Find where the given text appears and provide that cell's center as [X, Y] coordinate. 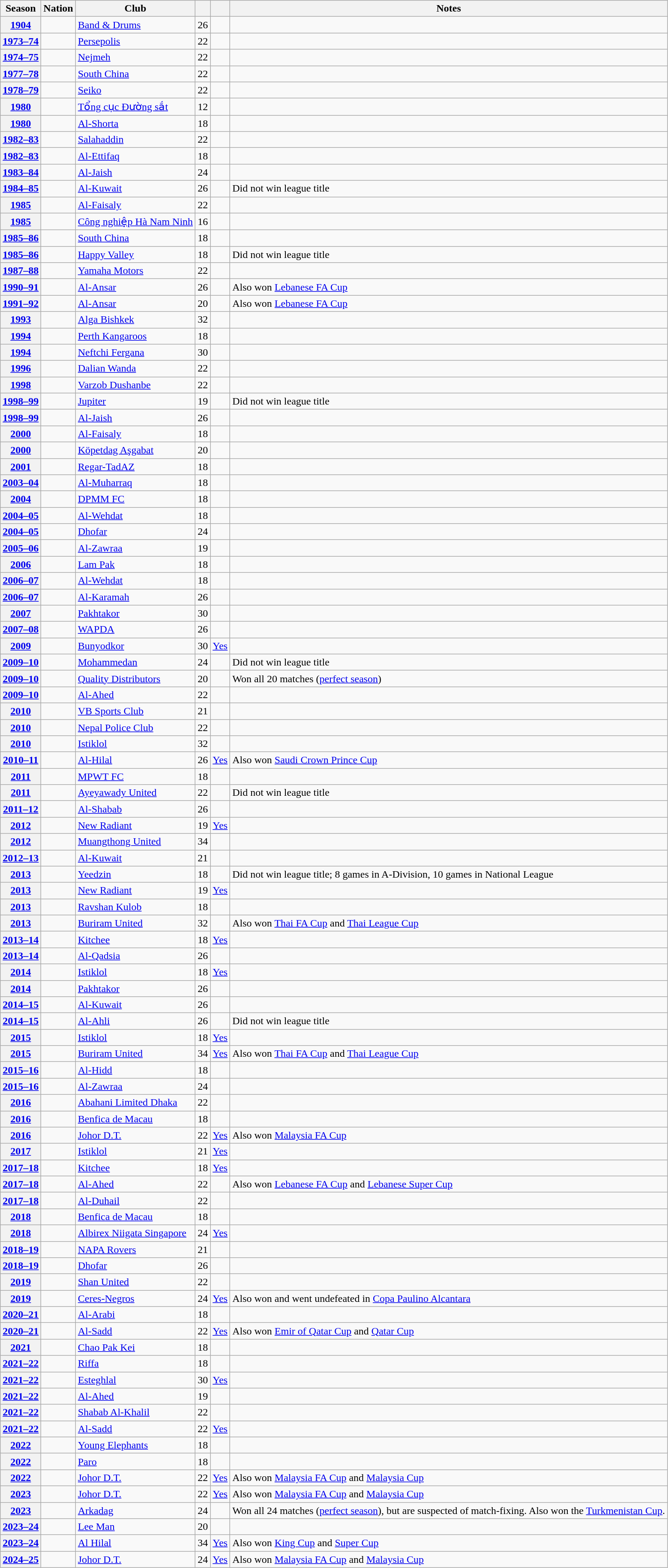
Jupiter [135, 401]
Quality Distributors [135, 678]
Did not win league title; 8 games in A-Division, 10 games in National League [449, 874]
1974–75 [21, 57]
1977–78 [21, 74]
Al-Ettifaq [135, 156]
WAPDA [135, 630]
Al-Arabi [135, 1315]
Abahani Limited Dhaka [135, 1103]
Ayeyawady United [135, 793]
2006 [21, 564]
Alga Bishkek [135, 320]
Also won Malaysia FA Cup [449, 1135]
16 [203, 222]
Dalian Wanda [135, 369]
Seiko [135, 90]
2009 [21, 646]
Al-Hilal [135, 760]
Young Elephants [135, 1445]
VB Sports Club [135, 711]
Tổng cục Đường sắt [135, 107]
Al-Duhail [135, 1200]
2005–06 [21, 548]
Chao Pak Kei [135, 1347]
Mohammedan [135, 662]
Regar-TadAZ [135, 467]
Salahaddin [135, 140]
Shan United [135, 1282]
MPWT FC [135, 777]
Band & Drums [135, 25]
Yeedzin [135, 874]
DPMM FC [135, 499]
2010–11 [21, 760]
NAPA Rovers [135, 1249]
2007–08 [21, 630]
1991–92 [21, 303]
Yamaha Motors [135, 271]
2003–04 [21, 483]
1983–84 [21, 172]
Arkadag [135, 1511]
2011–12 [21, 809]
1973–74 [21, 41]
Esteghlal [135, 1380]
12 [203, 107]
2017 [21, 1151]
Perth Kangaroos [135, 336]
Also won Lebanese FA Cup and Lebanese Super Cup [449, 1184]
1996 [21, 369]
2007 [21, 613]
Notes [449, 9]
Al-Shabab [135, 809]
1987–88 [21, 271]
Muangthong United [135, 842]
Nejmeh [135, 57]
1978–79 [21, 90]
Al Hilal [135, 1543]
Bunyodkor [135, 646]
Công nghiệp Hà Nam Ninh [135, 222]
2004 [21, 499]
Also won King Cup and Super Cup [449, 1543]
Season [21, 9]
Lee Man [135, 1527]
Al-Shorta [135, 123]
Al-Ahli [135, 1021]
Nation [58, 9]
Also won and went undefeated in Copa Paulino Alcantara [449, 1298]
2021 [21, 1347]
Happy Valley [135, 255]
1993 [21, 320]
Al-Karamah [135, 597]
Also won Saudi Crown Prince Cup [449, 760]
Nepal Police Club [135, 727]
2001 [21, 467]
Köpetdag Aşgabat [135, 450]
Won all 20 matches (perfect season) [449, 678]
Persepolis [135, 41]
1984–85 [21, 189]
Albirex Niigata Singapore [135, 1233]
Also won Emir of Qatar Cup and Qatar Cup [449, 1331]
Paro [135, 1461]
2012–13 [21, 858]
Al-Qadsia [135, 956]
Lam Pak [135, 564]
Varzob Dushanbe [135, 385]
2024–25 [21, 1559]
1998 [21, 385]
Shabab Al-Khalil [135, 1412]
Ravshan Kulob [135, 907]
Won all 24 matches (perfect season), but are suspected of match-fixing. Also won the Turkmenistan Cup. [449, 1511]
Neftchi Fergana [135, 352]
Al-Hidd [135, 1070]
1904 [21, 25]
1990–91 [21, 287]
Club [135, 9]
Riffa [135, 1364]
Ceres-Negros [135, 1298]
Al-Muharraq [135, 483]
